Find where the given text appears and provide that cell's center as [x, y] coordinate. 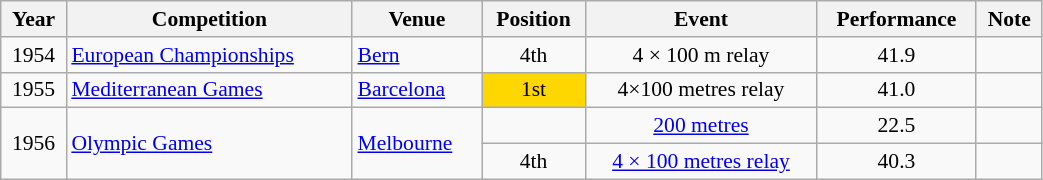
Melbourne [416, 144]
Position [534, 19]
1954 [34, 55]
41.9 [896, 55]
200 metres [700, 126]
Year [34, 19]
4 × 100 m relay [700, 55]
4 × 100 metres relay [700, 162]
Mediterranean Games [209, 90]
22.5 [896, 126]
1st [534, 90]
40.3 [896, 162]
Performance [896, 19]
Bern [416, 55]
Competition [209, 19]
Venue [416, 19]
1956 [34, 144]
4×100 metres relay [700, 90]
Event [700, 19]
1955 [34, 90]
Barcelona [416, 90]
European Championships [209, 55]
Olympic Games [209, 144]
41.0 [896, 90]
Note [1009, 19]
